Detect which cell encompasses the target text, then output its [x, y] center coordinate. 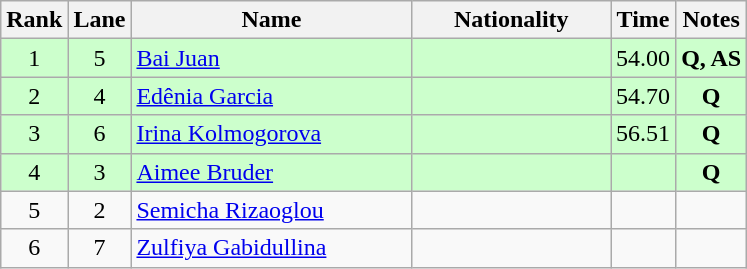
56.51 [644, 134]
Zulfiya Gabidullina [272, 248]
Q, AS [712, 58]
Edênia Garcia [272, 96]
Name [272, 20]
Irina Kolmogorova [272, 134]
54.70 [644, 96]
1 [34, 58]
Semicha Rizaoglou [272, 210]
54.00 [644, 58]
Lane [100, 20]
Bai Juan [272, 58]
Notes [712, 20]
7 [100, 248]
Aimee Bruder [272, 172]
Nationality [512, 20]
Rank [34, 20]
Time [644, 20]
